Search for the cell housing the specified text and yield its (x, y) center coordinate. 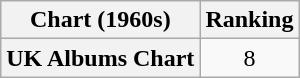
Ranking (250, 20)
Chart (1960s) (100, 20)
8 (250, 58)
UK Albums Chart (100, 58)
